For the text-containing cell, return its midpoint in (X, Y) coordinate format. 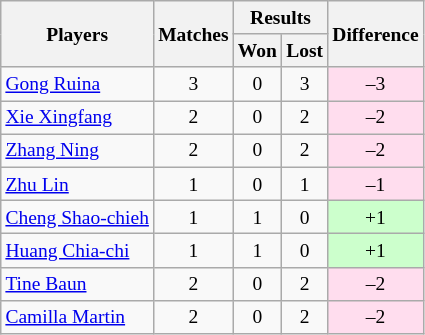
Difference (376, 34)
Zhang Ning (78, 150)
Cheng Shao-chieh (78, 216)
Camilla Martin (78, 316)
Lost (305, 50)
Won (257, 50)
Xie Xingfang (78, 118)
Results (280, 18)
–1 (376, 184)
Zhu Lin (78, 184)
Gong Ruina (78, 84)
Tine Baun (78, 284)
Matches (194, 34)
Huang Chia-chi (78, 250)
Players (78, 34)
–3 (376, 84)
